From the cell containing the given text, extract its center point as (X, Y) coordinate. 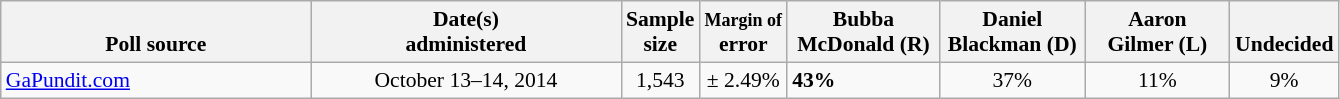
GaPundit.com (156, 80)
1,543 (660, 80)
43% (864, 80)
October 13–14, 2014 (466, 80)
9% (1284, 80)
11% (1158, 80)
AaronGilmer (L) (1158, 32)
Margin oferror (743, 32)
37% (1012, 80)
DanielBlackman (D) (1012, 32)
Samplesize (660, 32)
Undecided (1284, 32)
Date(s)administered (466, 32)
BubbaMcDonald (R) (864, 32)
± 2.49% (743, 80)
Poll source (156, 32)
